Search for the cell housing the specified text and yield its (x, y) center coordinate. 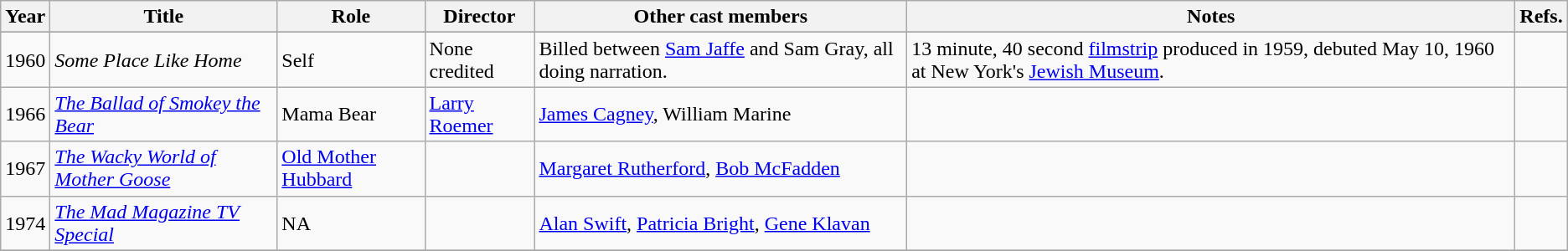
Year (25, 17)
None credited (479, 60)
13 minute, 40 second filmstrip produced in 1959, debuted May 10, 1960 at New York's Jewish Museum. (1211, 60)
Notes (1211, 17)
1960 (25, 60)
Alan Swift, Patricia Bright, Gene Klavan (720, 223)
The Wacky World of Mother Goose (164, 169)
Old Mother Hubbard (351, 169)
Larry Roemer (479, 114)
The Ballad of Smokey the Bear (164, 114)
Some Place Like Home (164, 60)
Director (479, 17)
Role (351, 17)
Mama Bear (351, 114)
Self (351, 60)
NA (351, 223)
1967 (25, 169)
James Cagney, William Marine (720, 114)
Title (164, 17)
1966 (25, 114)
Billed between Sam Jaffe and Sam Gray, all doing narration. (720, 60)
The Mad Magazine TV Special (164, 223)
Margaret Rutherford, Bob McFadden (720, 169)
Other cast members (720, 17)
Refs. (1541, 17)
1974 (25, 223)
